Extract the (X, Y) coordinate from the center of the cell holding the provided text.  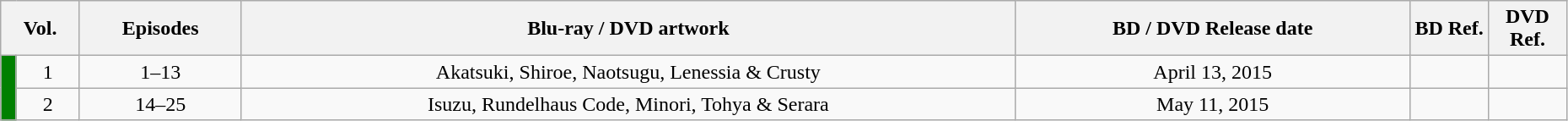
April 13, 2015 (1213, 72)
Isuzu, Rundelhaus Code, Minori, Tohya & Serara (628, 104)
May 11, 2015 (1213, 104)
Vol. (40, 29)
2 (47, 104)
BD Ref. (1449, 29)
DVD Ref. (1528, 29)
1 (47, 72)
14–25 (160, 104)
Episodes (160, 29)
Akatsuki, Shiroe, Naotsugu, Lenessia & Crusty (628, 72)
1–13 (160, 72)
Blu-ray / DVD artwork (628, 29)
BD / DVD Release date (1213, 29)
